Identify which cell holds the provided text, then report its (x, y) central coordinate. 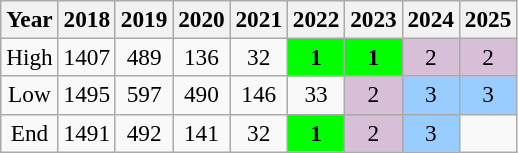
2018 (86, 19)
2020 (202, 19)
Year (30, 19)
33 (316, 95)
146 (258, 95)
489 (144, 57)
2021 (258, 19)
2022 (316, 19)
2023 (374, 19)
High (30, 57)
490 (202, 95)
1407 (86, 57)
2025 (488, 19)
136 (202, 57)
1491 (86, 133)
Low (30, 95)
End (30, 133)
2024 (430, 19)
2019 (144, 19)
1495 (86, 95)
492 (144, 133)
597 (144, 95)
141 (202, 133)
